From the cell containing the given text, extract its center point as [X, Y] coordinate. 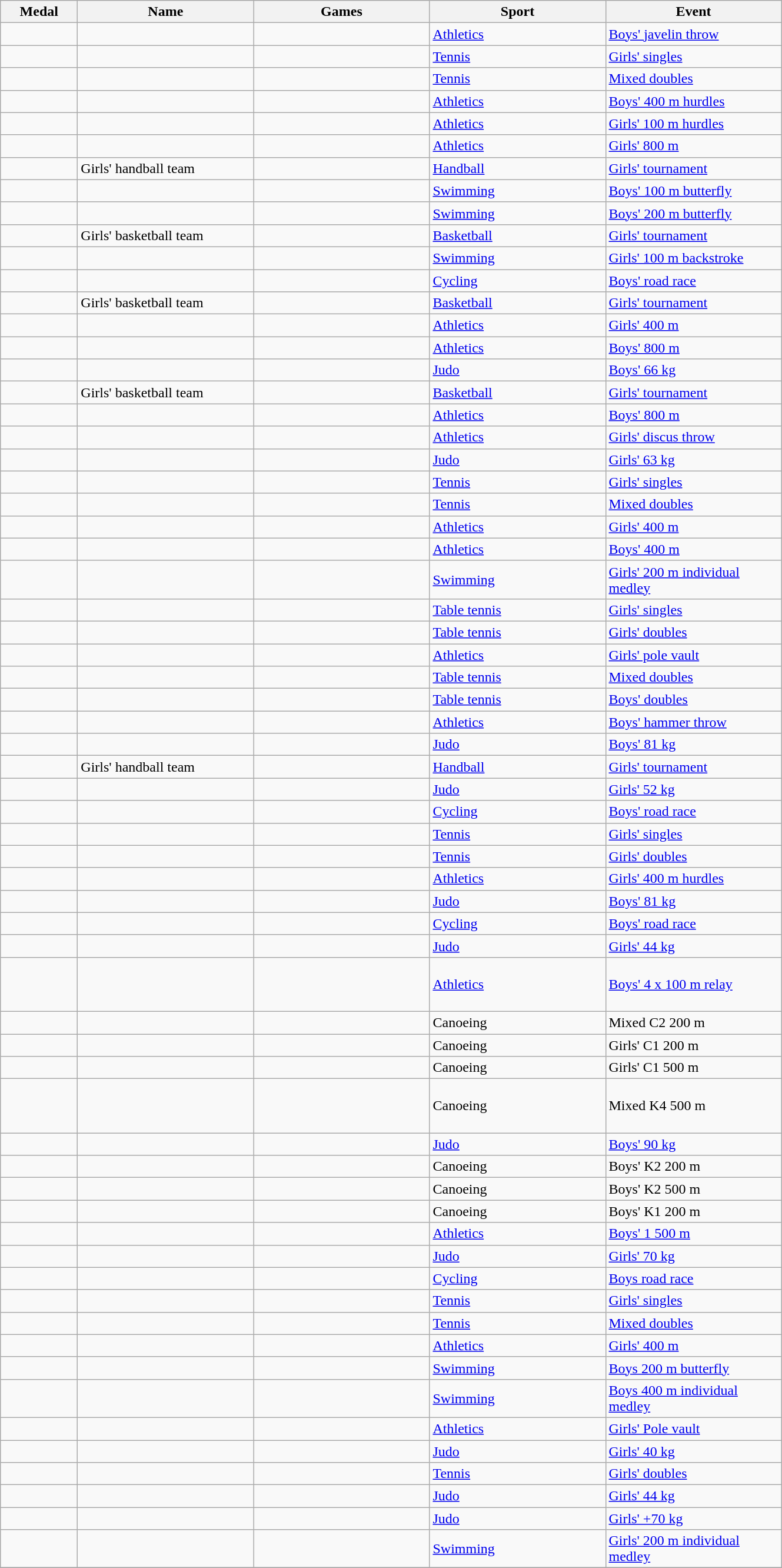
Boys 400 m individual medley [693, 1398]
Girls' C1 500 m [693, 1068]
Girls' 400 m hurdles [693, 879]
Mixed K4 500 m [693, 1106]
Boys' hammer throw [693, 722]
Girls' 52 kg [693, 789]
Boys' 1 500 m [693, 1234]
Girls' 70 kg [693, 1256]
Boys' 400 m [693, 549]
Girls' 800 m [693, 146]
Girls' pole vault [693, 655]
Girls' discus throw [693, 437]
Boys' doubles [693, 700]
Sport [518, 12]
Girls' 40 kg [693, 1451]
Boys road race [693, 1278]
Event [693, 12]
Boys' 400 m hurdles [693, 101]
Girls' Pole vault [693, 1429]
Girls' C1 200 m [693, 1045]
Boys' 4 x 100 m relay [693, 984]
Girls' 100 m backstroke [693, 258]
Medal [39, 12]
Boys' 100 m butterfly [693, 191]
Girls' 100 m hurdles [693, 124]
Boys' 66 kg [693, 370]
Boys' 200 m butterfly [693, 213]
Name [166, 12]
Games [341, 12]
Boys' K1 200 m [693, 1211]
Boys' javelin throw [693, 34]
Boys' K2 500 m [693, 1189]
Mixed C2 200 m [693, 1022]
Boys' 90 kg [693, 1144]
Boys 200 m butterfly [693, 1368]
Boys' K2 200 m [693, 1167]
Girls' 63 kg [693, 460]
Girls' +70 kg [693, 1519]
